Return (X, Y) of the center of cell containing provided text 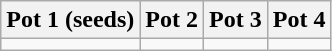
Pot 2 (172, 20)
Pot 3 (236, 20)
Pot 4 (299, 20)
Pot 1 (seeds) (70, 20)
